Return the [X, Y] coordinate for the center point of the cell that contains the specified text.  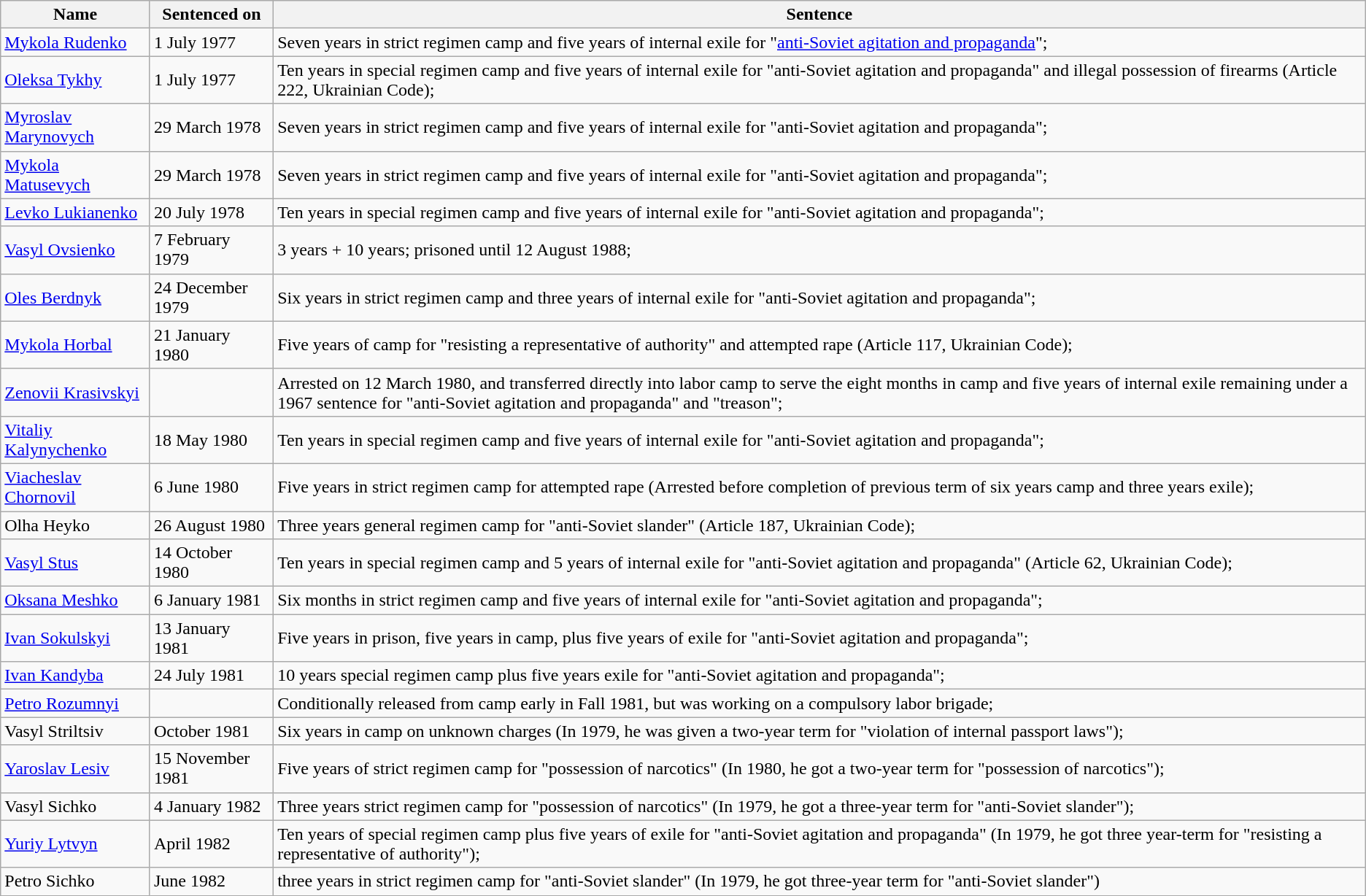
4 January 1982 [212, 806]
Five years of camp for "resisting a representative of authority" and attempted rape (Article 117, Ukrainian Code); [820, 344]
Vasyl Stus [76, 563]
Oleksa Tykhy [76, 80]
Zenovii Krasivskyi [76, 393]
Three years general regimen camp for "anti-Soviet slander" (Article 187, Ukrainian Code); [820, 525]
24 December 1979 [212, 298]
June 1982 [212, 881]
Levko Lukianenko [76, 212]
14 October 1980 [212, 563]
April 1982 [212, 843]
3 years + 10 years; prisoned until 12 August 1988; [820, 250]
Mykola Rudenko [76, 42]
Vasyl Sichko [76, 806]
Petro Rozumnyi [76, 703]
Ivan Sokulskyi [76, 638]
Name [76, 15]
7 February 1979 [212, 250]
Six years in strict regimen camp and three years of internal exile for "anti-Soviet agitation and propaganda"; [820, 298]
Five years in strict regimen camp for attempted rape (Arrested before completion of previous term of six years camp and three years exile); [820, 487]
18 May 1980 [212, 439]
Vasyl Ovsienko [76, 250]
Petro Sichko [76, 881]
three years in strict regimen camp for "anti-Soviet slander" (In 1979, he got three-year term for "anti-Soviet slander") [820, 881]
Conditionally released from camp early in Fall 1981, but was working on a compulsory labor brigade; [820, 703]
Mykola Matusevych [76, 175]
21 January 1980 [212, 344]
Oles Berdnyk [76, 298]
Sentence [820, 15]
Viacheslav Chornovil [76, 487]
Three years strict regimen camp for "possession of narcotics" (In 1979, he got a three-year term for "anti-Soviet slander"); [820, 806]
Five years in prison, five years in camp, plus five years of exile for "anti-Soviet agitation and propaganda"; [820, 638]
Yaroslav Lesiv [76, 769]
Sentenced on [212, 15]
26 August 1980 [212, 525]
Five years of strict regimen camp for "possession of narcotics" (In 1980, he got a two-year term for "possession of narcotics"); [820, 769]
Mykola Horbal [76, 344]
13 January 1981 [212, 638]
Vasyl Striltsiv [76, 731]
Six years in camp on unknown charges (In 1979, he was given a two-year term for "violation of internal passport laws"); [820, 731]
Six months in strict regimen camp and five years of internal exile for "anti-Soviet agitation and propaganda"; [820, 600]
10 years special regimen camp plus five years exile for "anti-Soviet agitation and propaganda"; [820, 676]
6 January 1981 [212, 600]
15 November 1981 [212, 769]
24 July 1981 [212, 676]
Oksana Meshko [76, 600]
Olha Heyko [76, 525]
October 1981 [212, 731]
Yuriy Lytvyn [76, 843]
20 July 1978 [212, 212]
Ten years in special regimen camp and 5 years of internal exile for "anti-Soviet agitation and propaganda" (Article 62, Ukrainian Code); [820, 563]
Ivan Kandyba [76, 676]
6 June 1980 [212, 487]
Vitaliy Kalynychenko [76, 439]
Myroslav Marynovych [76, 127]
